Output the [X, Y] coordinate of the center of the cell containing the given text.  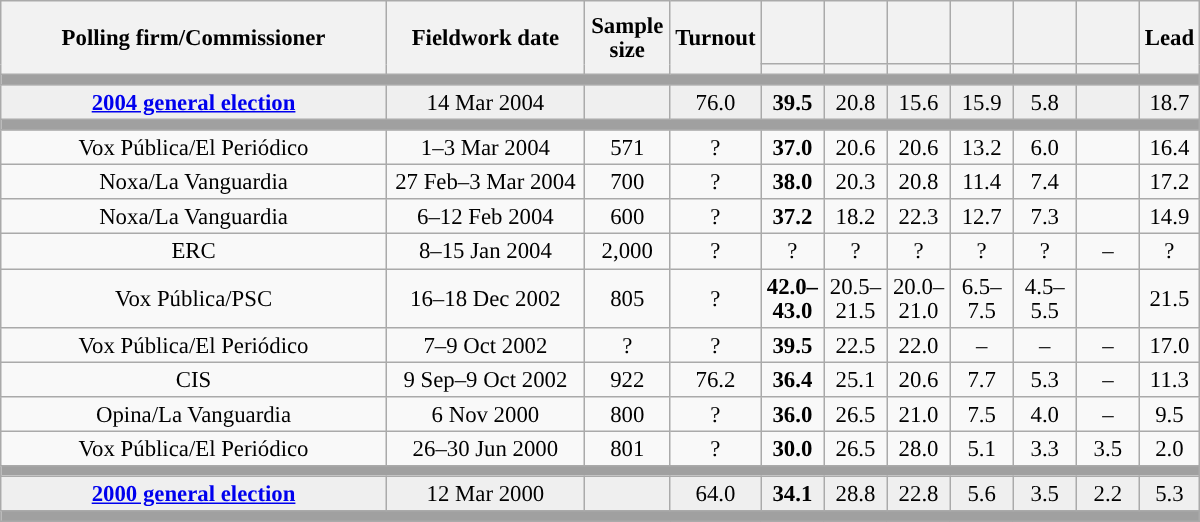
Lead [1169, 38]
15.6 [918, 102]
6–12 Feb 2004 [485, 218]
9 Sep–9 Oct 2002 [485, 380]
ERC [194, 252]
28.0 [918, 448]
Turnout [716, 38]
36.0 [792, 414]
27 Feb–3 Mar 2004 [485, 182]
6.0 [1044, 148]
801 [627, 448]
1–3 Mar 2004 [485, 148]
2000 general election [194, 494]
8–15 Jan 2004 [485, 252]
22.5 [856, 344]
12 Mar 2000 [485, 494]
CIS [194, 380]
37.2 [792, 218]
17.0 [1169, 344]
15.9 [982, 102]
2.0 [1169, 448]
6.5–7.5 [982, 298]
22.0 [918, 344]
5.8 [1044, 102]
571 [627, 148]
Polling firm/Commissioner [194, 38]
2004 general election [194, 102]
76.0 [716, 102]
20.3 [856, 182]
22.8 [918, 494]
7.5 [982, 414]
5.6 [982, 494]
18.2 [856, 218]
12.7 [982, 218]
922 [627, 380]
7–9 Oct 2002 [485, 344]
11.4 [982, 182]
37.0 [792, 148]
4.0 [1044, 414]
76.2 [716, 380]
16.4 [1169, 148]
800 [627, 414]
20.5–21.5 [856, 298]
21.5 [1169, 298]
3.3 [1044, 448]
42.0–43.0 [792, 298]
21.0 [918, 414]
Vox Pública/PSC [194, 298]
34.1 [792, 494]
36.4 [792, 380]
2,000 [627, 252]
2.2 [1108, 494]
38.0 [792, 182]
30.0 [792, 448]
14.9 [1169, 218]
Fieldwork date [485, 38]
28.8 [856, 494]
5.1 [982, 448]
700 [627, 182]
20.0–21.0 [918, 298]
600 [627, 218]
64.0 [716, 494]
805 [627, 298]
7.7 [982, 380]
7.3 [1044, 218]
9.5 [1169, 414]
11.3 [1169, 380]
Sample size [627, 38]
25.1 [856, 380]
14 Mar 2004 [485, 102]
4.5–5.5 [1044, 298]
26–30 Jun 2000 [485, 448]
6 Nov 2000 [485, 414]
22.3 [918, 218]
16–18 Dec 2002 [485, 298]
17.2 [1169, 182]
13.2 [982, 148]
Opina/La Vanguardia [194, 414]
7.4 [1044, 182]
18.7 [1169, 102]
